Scan for the cell matching the given text and deliver its (X, Y) coordinate at center. 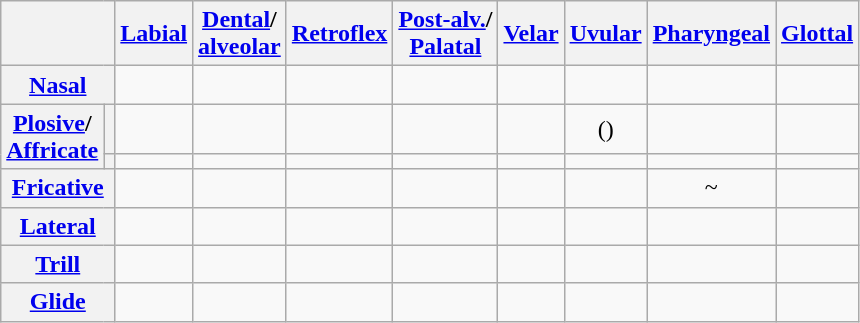
Retroflex (340, 34)
Lateral (58, 226)
Post-alv./Palatal (446, 34)
Uvular (606, 34)
Fricative (58, 188)
Dental/alveolar (240, 34)
Labial (154, 34)
Nasal (58, 85)
Pharyngeal (711, 34)
Velar (531, 34)
~ (711, 188)
Glide (58, 302)
Trill (58, 264)
Plosive/Affricate (52, 136)
() (606, 129)
Glottal (818, 34)
